From the cell containing the given text, extract its center point as [x, y] coordinate. 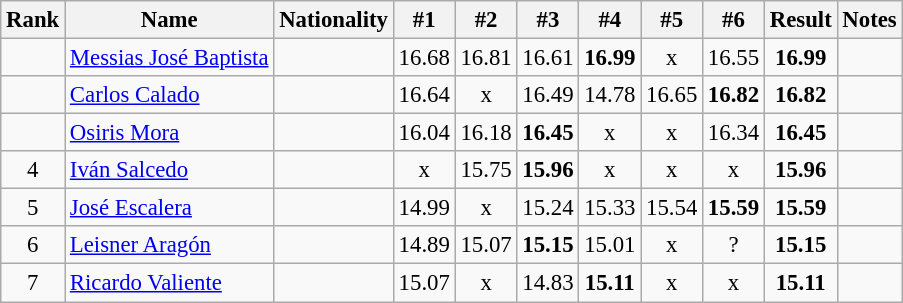
#6 [734, 20]
16.55 [734, 58]
Name [170, 20]
16.61 [548, 58]
16.34 [734, 133]
14.99 [424, 208]
#3 [548, 20]
16.04 [424, 133]
José Escalera [170, 208]
Iván Salcedo [170, 170]
6 [33, 245]
14.83 [548, 283]
16.65 [672, 95]
#2 [486, 20]
Messias José Baptista [170, 58]
15.75 [486, 170]
#5 [672, 20]
Ricardo Valiente [170, 283]
5 [33, 208]
15.24 [548, 208]
15.01 [610, 245]
Notes [870, 20]
16.49 [548, 95]
#1 [424, 20]
Leisner Aragón [170, 245]
14.78 [610, 95]
14.89 [424, 245]
Result [800, 20]
15.54 [672, 208]
16.18 [486, 133]
15.33 [610, 208]
Nationality [334, 20]
Osiris Mora [170, 133]
#4 [610, 20]
7 [33, 283]
16.64 [424, 95]
16.81 [486, 58]
4 [33, 170]
? [734, 245]
Rank [33, 20]
16.68 [424, 58]
Carlos Calado [170, 95]
